Find where the given text appears and provide that cell's center as (x, y) coordinate. 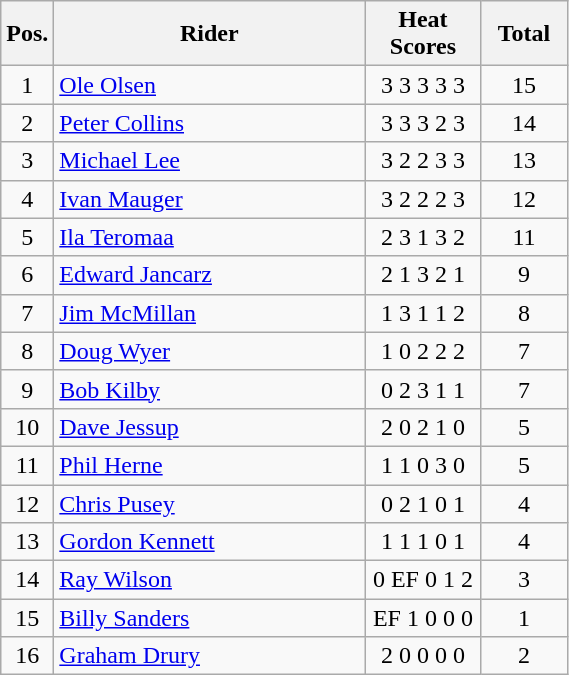
Michael Lee (210, 161)
2 1 3 2 1 (423, 275)
3 2 2 3 3 (423, 161)
Graham Drury (210, 656)
1 0 2 2 2 (423, 351)
1 1 0 3 0 (423, 465)
Gordon Kennett (210, 542)
Phil Herne (210, 465)
3 3 3 2 3 (423, 123)
Total (524, 34)
Rider (210, 34)
Heat Scores (423, 34)
Peter Collins (210, 123)
Bob Kilby (210, 389)
Ole Olsen (210, 85)
1 1 1 0 1 (423, 542)
Jim McMillan (210, 313)
Ila Teromaa (210, 237)
2 0 2 1 0 (423, 427)
2 3 1 3 2 (423, 237)
0 2 3 1 1 (423, 389)
Ivan Mauger (210, 199)
Doug Wyer (210, 351)
6 (28, 275)
0 EF 0 1 2 (423, 580)
0 2 1 0 1 (423, 503)
3 2 2 2 3 (423, 199)
2 0 0 0 0 (423, 656)
Chris Pusey (210, 503)
Pos. (28, 34)
Ray Wilson (210, 580)
16 (28, 656)
Billy Sanders (210, 618)
1 3 1 1 2 (423, 313)
3 3 3 3 3 (423, 85)
EF 1 0 0 0 (423, 618)
Edward Jancarz (210, 275)
Dave Jessup (210, 427)
10 (28, 427)
